Identify which cell holds the provided text, then report its [X, Y] central coordinate. 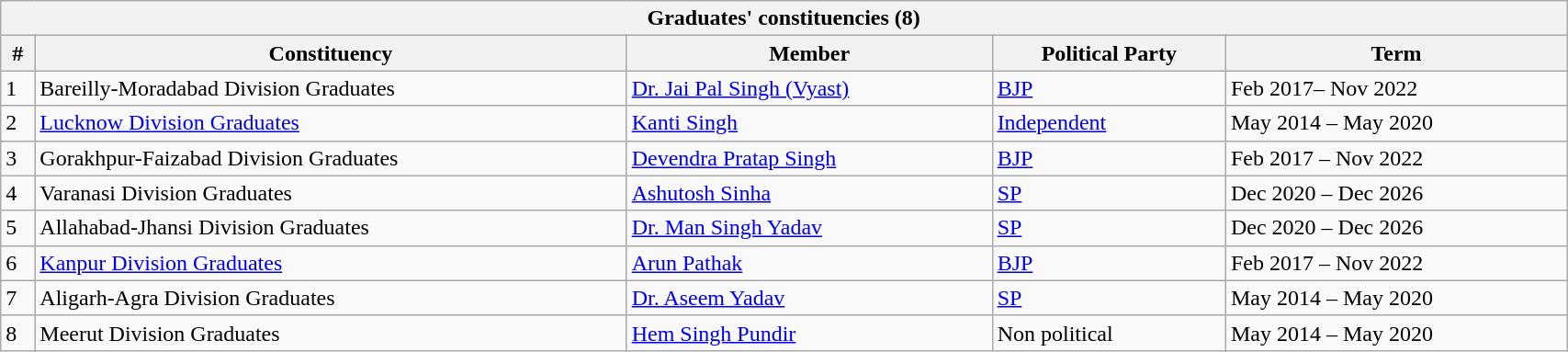
Varanasi Division Graduates [331, 193]
Term [1396, 53]
Aligarh-Agra Division Graduates [331, 298]
Meerut Division Graduates [331, 333]
Kanpur Division Graduates [331, 263]
Lucknow Division Graduates [331, 123]
1 [18, 88]
Gorakhpur-Faizabad Division Graduates [331, 158]
6 [18, 263]
Graduates' constituencies (8) [784, 18]
Ashutosh Sinha [809, 193]
Dr. Aseem Yadav [809, 298]
Allahabad-Jhansi Division Graduates [331, 228]
Constituency [331, 53]
Member [809, 53]
8 [18, 333]
Bareilly-Moradabad Division Graduates [331, 88]
Feb 2017– Nov 2022 [1396, 88]
Dr. Man Singh Yadav [809, 228]
Kanti Singh [809, 123]
Non political [1109, 333]
Dr. Jai Pal Singh (Vyast) [809, 88]
# [18, 53]
4 [18, 193]
Devendra Pratap Singh [809, 158]
5 [18, 228]
2 [18, 123]
Hem Singh Pundir [809, 333]
Political Party [1109, 53]
3 [18, 158]
7 [18, 298]
Independent [1109, 123]
Arun Pathak [809, 263]
